Determine the [X, Y] coordinate at the center of the cell enclosing the given text.  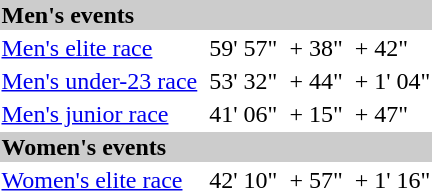
+ 38" [316, 48]
53' 32" [244, 81]
Men's elite race [100, 48]
Men's junior race [100, 114]
+ 1' 04" [392, 81]
+ 44" [316, 81]
59' 57" [244, 48]
Women's events [216, 147]
+ 42" [392, 48]
Men's under-23 race [100, 81]
+ 47" [392, 114]
Men's events [216, 15]
+ 15" [316, 114]
41' 06" [244, 114]
